For the text-containing cell, return its midpoint in [x, y] coordinate format. 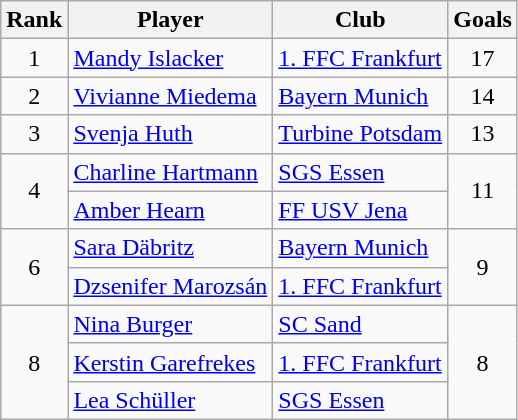
3 [34, 134]
1 [34, 58]
Sara Däbritz [170, 248]
Turbine Potsdam [360, 134]
14 [483, 96]
17 [483, 58]
Kerstin Garefrekes [170, 362]
13 [483, 134]
Svenja Huth [170, 134]
FF USV Jena [360, 210]
2 [34, 96]
9 [483, 267]
Goals [483, 20]
4 [34, 191]
Lea Schüller [170, 400]
Dzsenifer Marozsán [170, 286]
Charline Hartmann [170, 172]
SC Sand [360, 324]
6 [34, 267]
Amber Hearn [170, 210]
Club [360, 20]
11 [483, 191]
Rank [34, 20]
Nina Burger [170, 324]
Mandy Islacker [170, 58]
Player [170, 20]
Vivianne Miedema [170, 96]
